Search for the cell housing the specified text and yield its (X, Y) center coordinate. 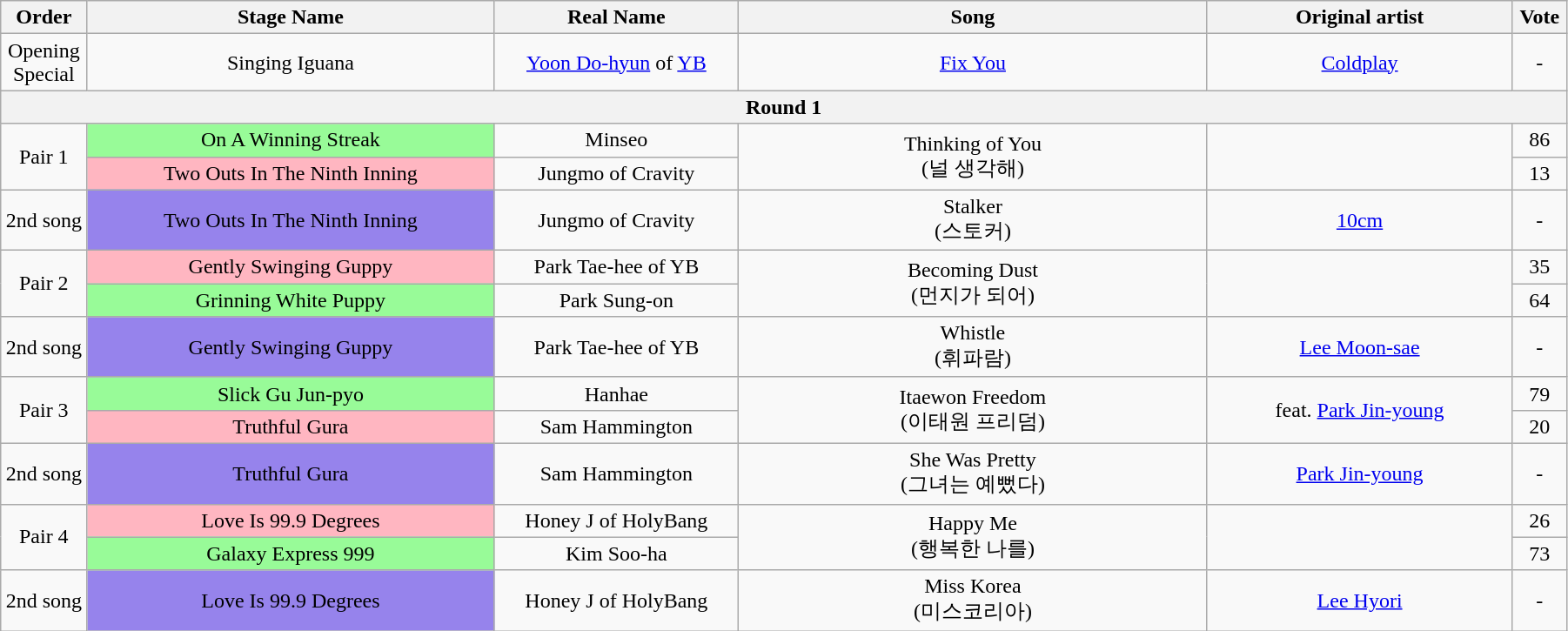
Galaxy Express 999 (291, 554)
Original artist (1359, 17)
13 (1539, 173)
Song (973, 17)
Thinking of You(널 생각해) (973, 157)
Miss Korea(미스코리아) (973, 601)
Pair 3 (44, 410)
Pair 4 (44, 537)
Singing Iguana (291, 63)
feat. Park Jin-young (1359, 410)
79 (1539, 393)
Happy Me(행복한 나를) (973, 537)
Minseo (616, 140)
26 (1539, 520)
86 (1539, 140)
Stage Name (291, 17)
Round 1 (784, 107)
73 (1539, 554)
Whistle(휘파람) (973, 347)
20 (1539, 426)
Slick Gu Jun-pyo (291, 393)
Pair 1 (44, 157)
Coldplay (1359, 63)
64 (1539, 300)
Lee Moon-sae (1359, 347)
Stalker(스토커) (973, 220)
She Was Pretty(그녀는 예뻤다) (973, 473)
Itaewon Freedom(이태원 프리덤) (973, 410)
Grinning White Puppy (291, 300)
Lee Hyori (1359, 601)
Becoming Dust(먼지가 되어) (973, 284)
On A Winning Streak (291, 140)
10cm (1359, 220)
Order (44, 17)
Hanhae (616, 393)
Pair 2 (44, 284)
35 (1539, 267)
Kim Soo-ha (616, 554)
Park Jin-young (1359, 473)
Vote (1539, 17)
Yoon Do-hyun of YB (616, 63)
Opening Special (44, 63)
Park Sung-on (616, 300)
Fix You (973, 63)
Real Name (616, 17)
